Identify which cell holds the provided text, then report its (x, y) central coordinate. 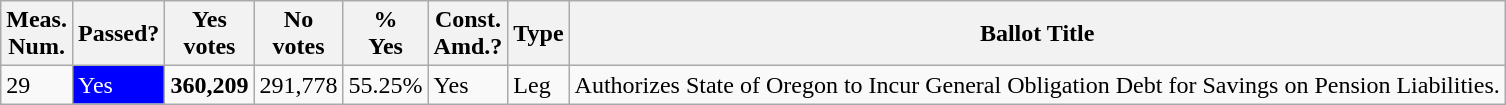
Ballot Title (1037, 34)
Leg (538, 85)
Novotes (298, 34)
Passed? (118, 34)
291,778 (298, 85)
Yesvotes (210, 34)
55.25% (386, 85)
Const.Amd.? (468, 34)
29 (37, 85)
360,209 (210, 85)
Meas.Num. (37, 34)
Type (538, 34)
Authorizes State of Oregon to Incur General Obligation Debt for Savings on Pension Liabilities. (1037, 85)
%Yes (386, 34)
